Search for the cell housing the specified text and yield its [x, y] center coordinate. 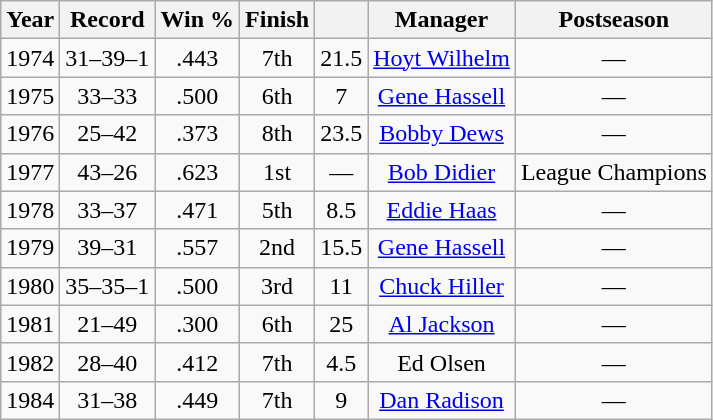
.300 [198, 324]
Bobby Dews [442, 134]
1977 [30, 172]
25–42 [108, 134]
Manager [442, 20]
1984 [30, 400]
Al Jackson [442, 324]
21–49 [108, 324]
25 [342, 324]
Chuck Hiller [442, 286]
39–31 [108, 248]
21.5 [342, 58]
33–37 [108, 210]
Finish [278, 20]
1979 [30, 248]
1974 [30, 58]
Eddie Haas [442, 210]
9 [342, 400]
33–33 [108, 96]
11 [342, 286]
1976 [30, 134]
.557 [198, 248]
1980 [30, 286]
1981 [30, 324]
35–35–1 [108, 286]
Year [30, 20]
Bob Didier [442, 172]
1978 [30, 210]
Dan Radison [442, 400]
.443 [198, 58]
.449 [198, 400]
8.5 [342, 210]
League Champions [614, 172]
Record [108, 20]
Ed Olsen [442, 362]
28–40 [108, 362]
31–39–1 [108, 58]
Win % [198, 20]
5th [278, 210]
.412 [198, 362]
.373 [198, 134]
7 [342, 96]
.623 [198, 172]
.471 [198, 210]
15.5 [342, 248]
3rd [278, 286]
1st [278, 172]
4.5 [342, 362]
1982 [30, 362]
1975 [30, 96]
31–38 [108, 400]
8th [278, 134]
2nd [278, 248]
43–26 [108, 172]
Hoyt Wilhelm [442, 58]
Postseason [614, 20]
23.5 [342, 134]
